Capture the cell that displays the provided text and extract its [X, Y] central coordinate. 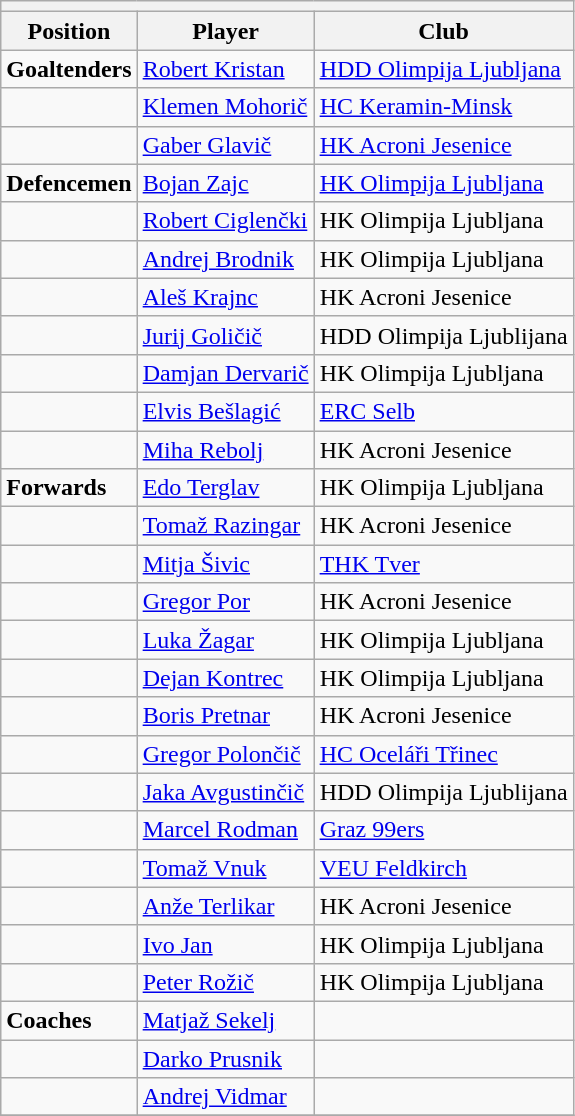
Darko Prusnik [226, 1059]
Peter Rožič [226, 982]
Position [69, 31]
HC Oceláři Třinec [444, 754]
Anže Terlikar [226, 906]
Tomaž Vnuk [226, 868]
Gregor Polončič [226, 754]
Jaka Avgustinčič [226, 792]
Defencemen [69, 183]
Miha Rebolj [226, 449]
Luka Žagar [226, 640]
Ivo Jan [226, 944]
Mitja Šivic [226, 564]
THK Tver [444, 564]
Marcel Rodman [226, 830]
Aleš Krajnc [226, 297]
Andrej Vidmar [226, 1097]
Edo Terglav [226, 488]
Player [226, 31]
Matjaž Sekelj [226, 1020]
VEU Feldkirch [444, 868]
Robert Ciglenčki [226, 221]
Goaltenders [69, 69]
Dejan Kontrec [226, 678]
Forwards [69, 488]
Andrej Brodnik [226, 259]
Robert Kristan [226, 69]
Bojan Zajc [226, 183]
HC Keramin-Minsk [444, 107]
Graz 99ers [444, 830]
HDD Olimpija Ljubljana [444, 69]
Club [444, 31]
Klemen Mohorič [226, 107]
ERC Selb [444, 411]
Coaches [69, 1020]
Tomaž Razingar [226, 526]
Damjan Dervarič [226, 373]
Elvis Bešlagić [226, 411]
Jurij Goličič [226, 335]
Boris Pretnar [226, 716]
Gregor Por [226, 602]
Gaber Glavič [226, 145]
